Determine the [x, y] coordinate at the center of the cell enclosing the given text.  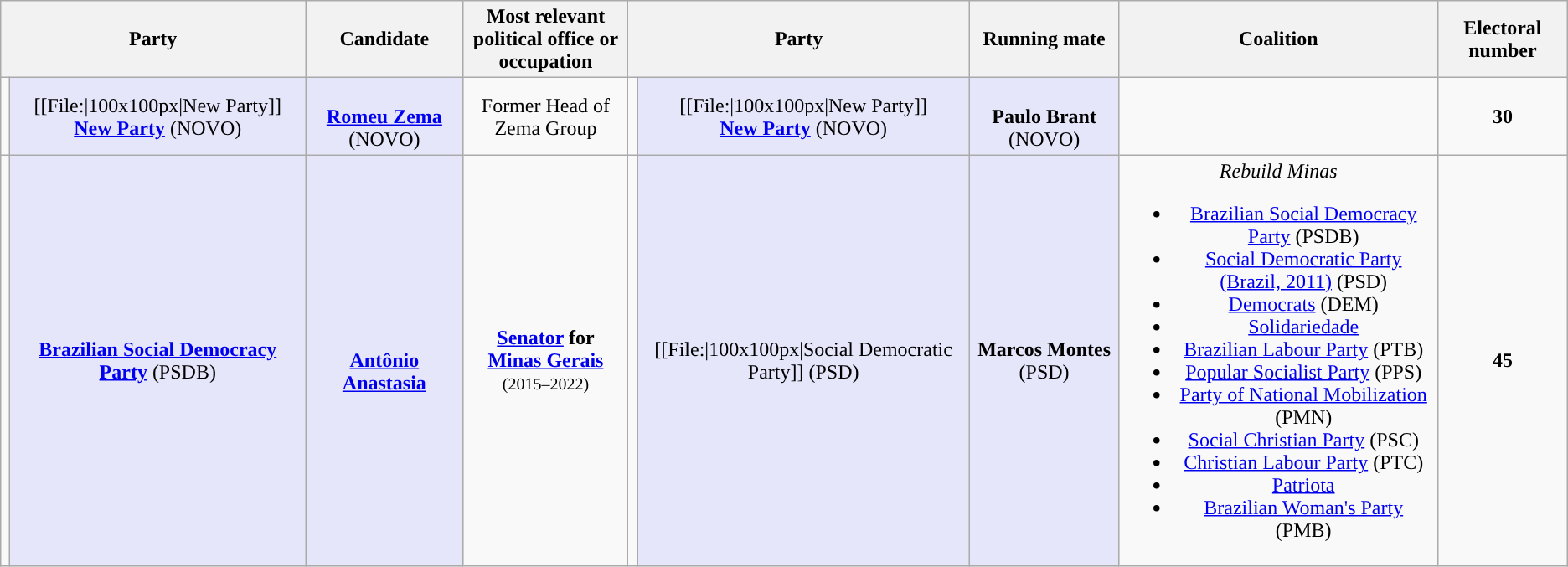
Paulo Brant (NOVO) [1044, 116]
Marcos Montes (PSD) [1044, 360]
Candidate [384, 39]
Senator for Minas Gerais(2015–2022) [546, 360]
[[File:|100x100px|Social Democratic Party]] (PSD) [803, 360]
Coalition [1278, 39]
Antônio Anastasia [384, 360]
Electoral number [1503, 39]
Romeu Zema (NOVO) [384, 116]
Brazilian Social Democracy Party (PSDB) [157, 360]
30 [1503, 116]
Running mate [1044, 39]
Former Head of Zema Group [546, 116]
45 [1503, 360]
Most relevant political office or occupation [546, 39]
